Provide the (x, y) coordinate of the cell's center where the given text is located.  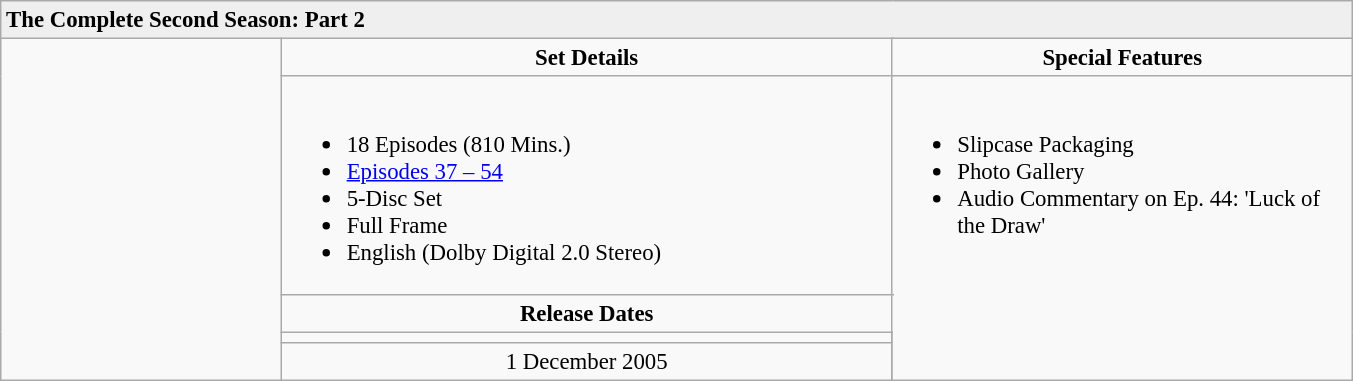
18 Episodes (810 Mins.)Episodes 37 – 545-Disc SetFull FrameEnglish (Dolby Digital 2.0 Stereo) (586, 185)
Release Dates (586, 313)
Set Details (586, 58)
1 December 2005 (586, 361)
The Complete Second Season: Part 2 (677, 20)
Slipcase PackagingPhoto GalleryAudio Commentary on Ep. 44: 'Luck of the Draw' (1122, 228)
Special Features (1122, 58)
